Provide the [x, y] coordinate of the cell's center where the given text is located.  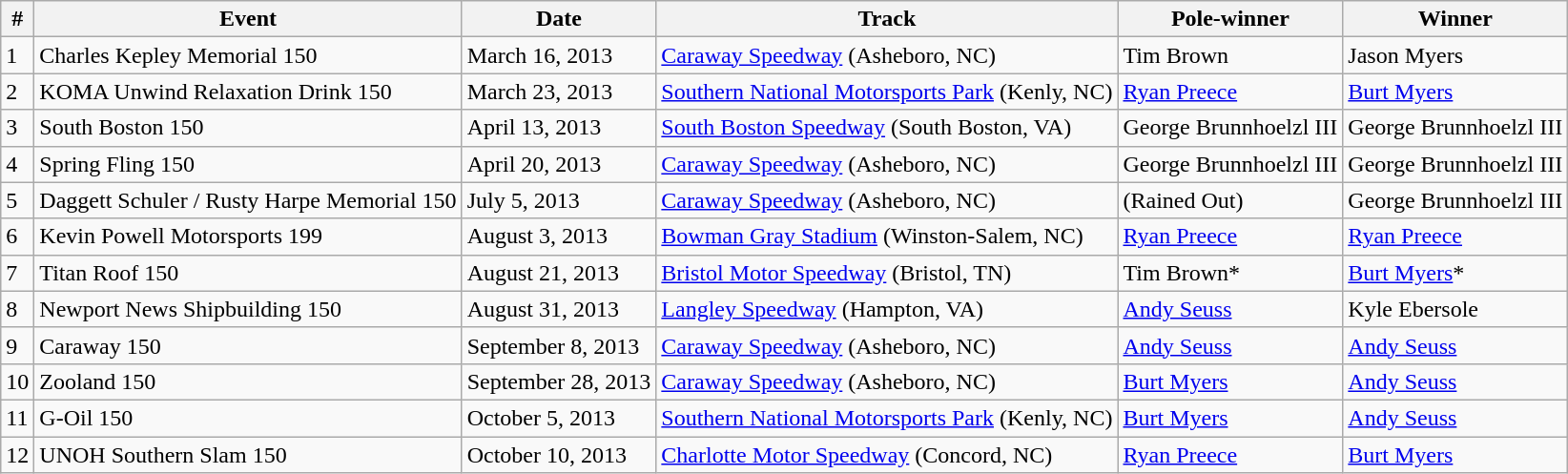
August 31, 2013 [559, 309]
Kyle Ebersole [1455, 309]
August 3, 2013 [559, 237]
April 20, 2013 [559, 164]
1 [17, 55]
Event [248, 19]
April 13, 2013 [559, 128]
October 10, 2013 [559, 455]
Newport News Shipbuilding 150 [248, 309]
Daggett Schuler / Rusty Harpe Memorial 150 [248, 200]
Track [887, 19]
South Boston Speedway (South Boston, VA) [887, 128]
Bristol Motor Speedway (Bristol, TN) [887, 273]
Spring Fling 150 [248, 164]
October 5, 2013 [559, 418]
Charles Kepley Memorial 150 [248, 55]
5 [17, 200]
11 [17, 418]
Date [559, 19]
7 [17, 273]
6 [17, 237]
8 [17, 309]
(Rained Out) [1230, 200]
Burt Myers* [1455, 273]
9 [17, 345]
Tim Brown [1230, 55]
March 16, 2013 [559, 55]
3 [17, 128]
4 [17, 164]
March 23, 2013 [559, 92]
Titan Roof 150 [248, 273]
# [17, 19]
South Boston 150 [248, 128]
Tim Brown* [1230, 273]
10 [17, 381]
Bowman Gray Stadium (Winston-Salem, NC) [887, 237]
KOMA Unwind Relaxation Drink 150 [248, 92]
Kevin Powell Motorsports 199 [248, 237]
August 21, 2013 [559, 273]
Langley Speedway (Hampton, VA) [887, 309]
Caraway 150 [248, 345]
G-Oil 150 [248, 418]
Jason Myers [1455, 55]
September 8, 2013 [559, 345]
Charlotte Motor Speedway (Concord, NC) [887, 455]
2 [17, 92]
Winner [1455, 19]
UNOH Southern Slam 150 [248, 455]
September 28, 2013 [559, 381]
Pole-winner [1230, 19]
12 [17, 455]
Zooland 150 [248, 381]
July 5, 2013 [559, 200]
